Extract the [X, Y] coordinate from the center of the cell holding the provided text.  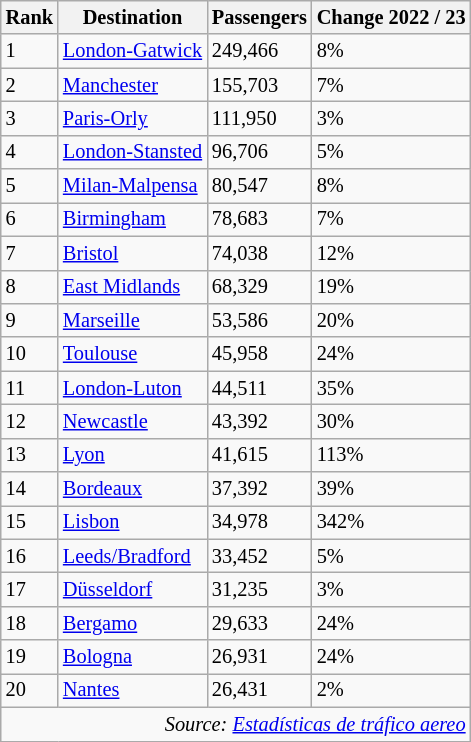
London-Stansted [132, 152]
Toulouse [132, 354]
Marseille [132, 320]
78,683 [260, 219]
Bordeaux [132, 489]
155,703 [260, 85]
6 [30, 219]
113% [392, 455]
34,978 [260, 522]
1 [30, 51]
London-Gatwick [132, 51]
31,235 [260, 589]
74,038 [260, 253]
10 [30, 354]
35% [392, 388]
Newcastle [132, 421]
43,392 [260, 421]
30% [392, 421]
9 [30, 320]
26,931 [260, 657]
80,547 [260, 186]
29,633 [260, 623]
London-Luton [132, 388]
Bergamo [132, 623]
12% [392, 253]
16 [30, 556]
Birmingham [132, 219]
20% [392, 320]
Passengers [260, 17]
Source: Estadísticas de tráfico aereo [236, 724]
26,431 [260, 690]
8 [30, 287]
Rank [30, 17]
3 [30, 118]
5 [30, 186]
Change 2022 / 23 [392, 17]
Bologna [132, 657]
41,615 [260, 455]
96,706 [260, 152]
Paris-Orly [132, 118]
Milan-Malpensa [132, 186]
342% [392, 522]
13 [30, 455]
Nantes [132, 690]
7 [30, 253]
19% [392, 287]
17 [30, 589]
14 [30, 489]
33,452 [260, 556]
2% [392, 690]
4 [30, 152]
111,950 [260, 118]
11 [30, 388]
Bristol [132, 253]
2 [30, 85]
45,958 [260, 354]
39% [392, 489]
Destination [132, 17]
68,329 [260, 287]
15 [30, 522]
Manchester [132, 85]
20 [30, 690]
37,392 [260, 489]
249,466 [260, 51]
Lyon [132, 455]
12 [30, 421]
Lisbon [132, 522]
44,511 [260, 388]
19 [30, 657]
Leeds/Bradford [132, 556]
East Midlands [132, 287]
53,586 [260, 320]
Düsseldorf [132, 589]
18 [30, 623]
